Identify which cell holds the provided text, then report its [x, y] central coordinate. 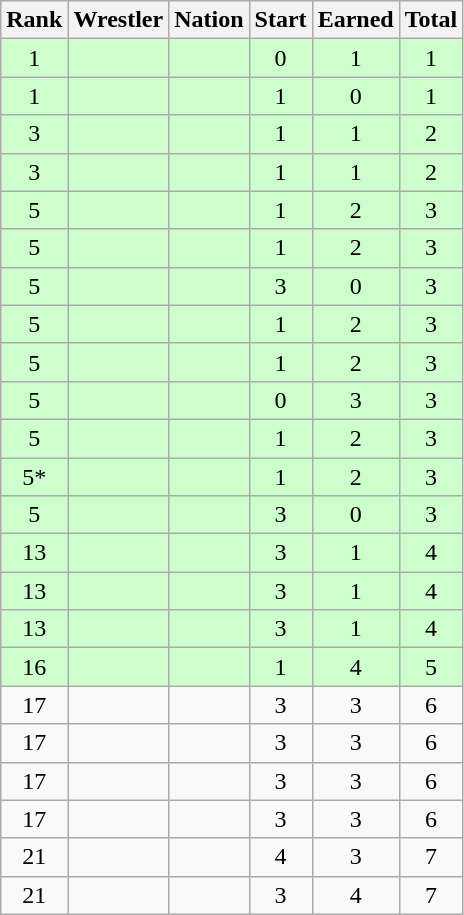
Earned [356, 20]
Rank [34, 20]
16 [34, 667]
Nation [209, 20]
Total [431, 20]
Wrestler [118, 20]
5* [34, 477]
Start [280, 20]
